Return [X, Y] of the center of cell containing provided text 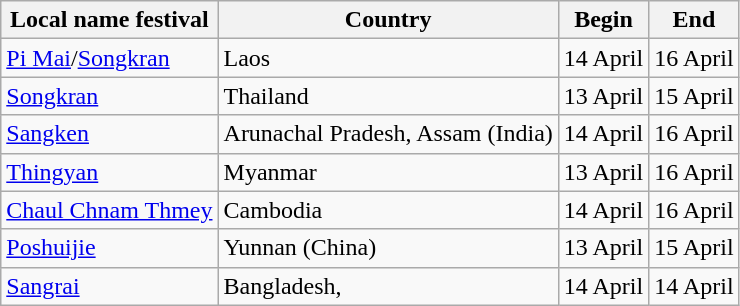
Thingyan [110, 172]
Chaul Chnam Thmey [110, 210]
Arunachal Pradesh, Assam (India) [388, 134]
Myanmar [388, 172]
Laos [388, 58]
Thailand [388, 96]
Poshuijie [110, 248]
Begin [603, 20]
Local name festival [110, 20]
Sangken [110, 134]
Bangladesh, [388, 286]
End [694, 20]
Sangrai [110, 286]
Country [388, 20]
Pi Mai/Songkran [110, 58]
Songkran [110, 96]
Cambodia [388, 210]
Yunnan (China) [388, 248]
